Return the [x, y] coordinate for the center point of the cell that contains the specified text.  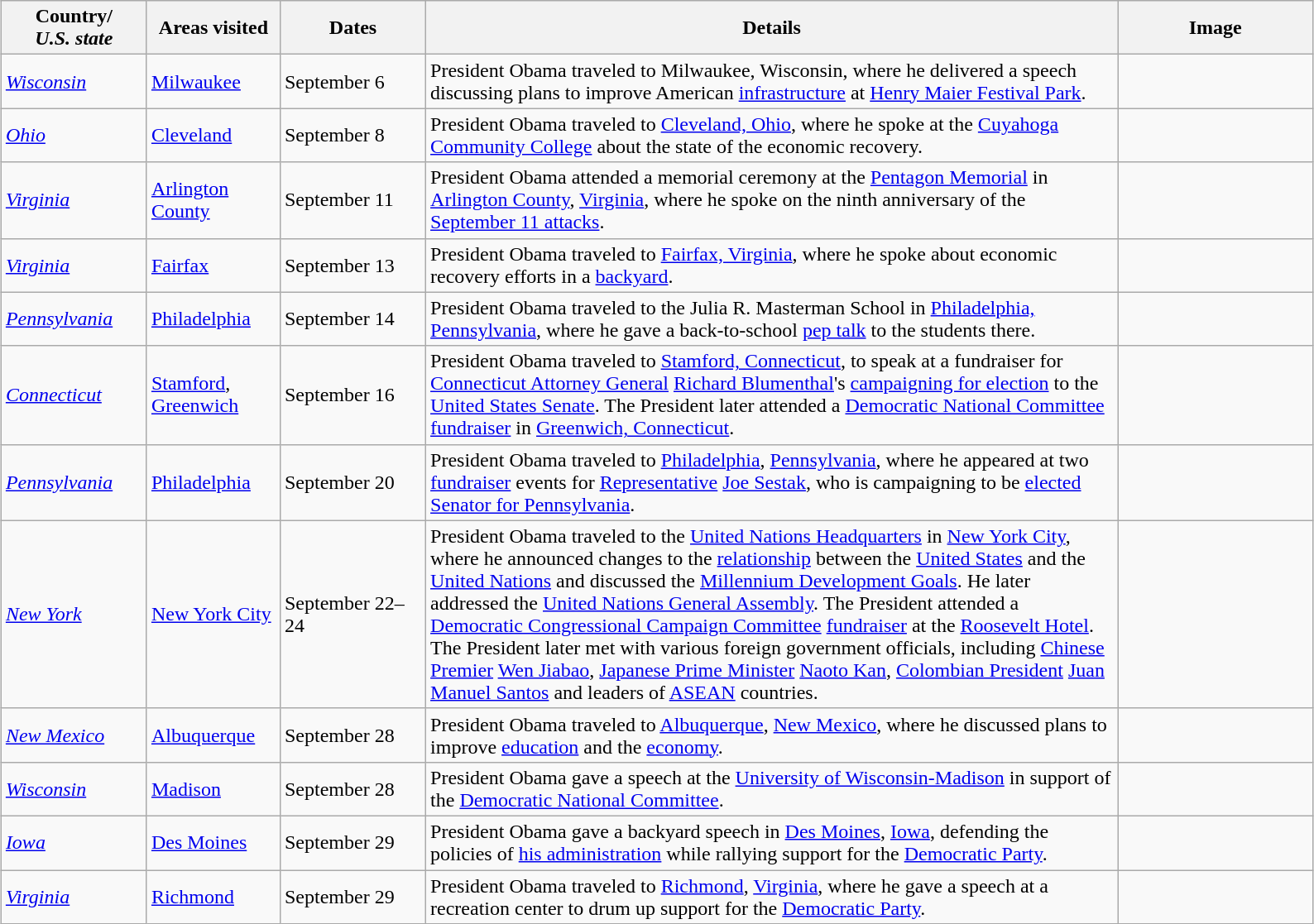
President Obama traveled to Richmond, Virginia, where he gave a speech at a recreation center to drum up support for the Democratic Party. [772, 897]
Country/U.S. state [74, 28]
Connecticut [74, 395]
Dates [352, 28]
President Obama traveled to Cleveland, Ohio, where he spoke at the Cuyahoga Community College about the state of the economic recovery. [772, 136]
Image [1216, 28]
September 16 [352, 395]
Stamford, Greenwich [213, 395]
President Obama traveled to Fairfax, Virginia, where he spoke about economic recovery efforts in a backyard. [772, 265]
Albuquerque [213, 735]
September 8 [352, 136]
Richmond [213, 897]
Ohio [74, 136]
New York [74, 614]
President Obama traveled to Albuquerque, New Mexico, where he discussed plans to improve education and the economy. [772, 735]
President Obama gave a speech at the University of Wisconsin-Madison in support of the Democratic National Committee. [772, 789]
Areas visited [213, 28]
New York City [213, 614]
Fairfax [213, 265]
Milwaukee [213, 81]
September 20 [352, 482]
September 6 [352, 81]
Arlington County [213, 200]
Iowa [74, 842]
Cleveland [213, 136]
September 11 [352, 200]
September 13 [352, 265]
Des Moines [213, 842]
September 14 [352, 319]
New Mexico [74, 735]
Madison [213, 789]
September 22–24 [352, 614]
Details [772, 28]
